Return (x, y) of the center of cell containing provided text 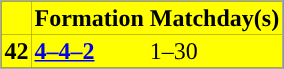
1–30 (214, 50)
42 (17, 50)
Matchday(s) (214, 18)
Formation (90, 18)
4–4–2 (90, 50)
